Extract the [x, y] coordinate from the center of the cell holding the provided text.  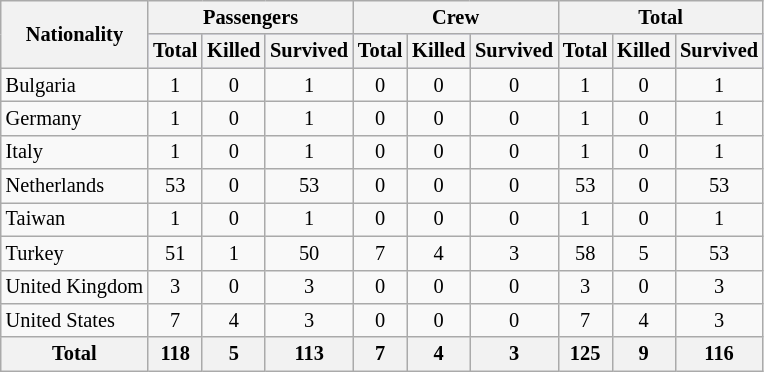
Passengers [250, 17]
58 [585, 253]
Bulgaria [74, 85]
125 [585, 354]
Netherlands [74, 186]
Germany [74, 118]
Nationality [74, 34]
Turkey [74, 253]
118 [175, 354]
Crew [456, 17]
51 [175, 253]
116 [719, 354]
Taiwan [74, 219]
50 [309, 253]
9 [644, 354]
United States [74, 320]
113 [309, 354]
Italy [74, 152]
United Kingdom [74, 287]
